From the cell containing the given text, extract its center point as [X, Y] coordinate. 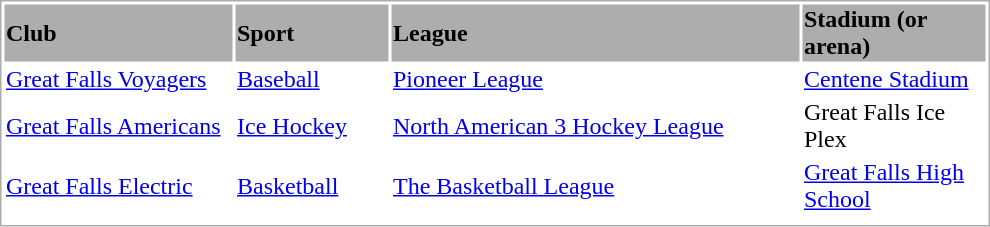
Sport [312, 32]
The Basketball League [596, 186]
Great Falls Americans [118, 126]
League [596, 32]
Centene Stadium [894, 79]
Pioneer League [596, 79]
Great Falls High School [894, 186]
Stadium (or arena) [894, 32]
Ice Hockey [312, 126]
Great Falls Ice Plex [894, 126]
Baseball [312, 79]
Great Falls Electric [118, 186]
North American 3 Hockey League [596, 126]
Club [118, 32]
Great Falls Voyagers [118, 79]
Basketball [312, 186]
